Scan for the cell matching the given text and deliver its (X, Y) coordinate at center. 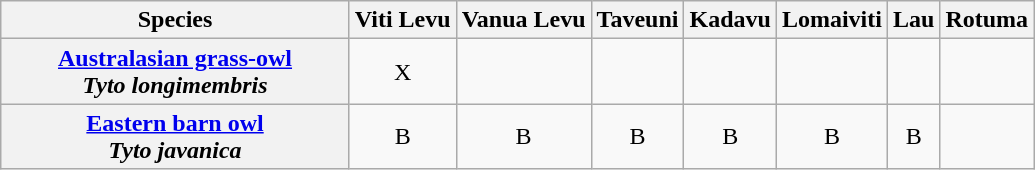
Species (176, 20)
Rotuma (987, 20)
Lomaiviti (832, 20)
Viti Levu (402, 20)
Vanua Levu (524, 20)
X (402, 72)
Australasian grass-owlTyto longimembris (176, 72)
Eastern barn owlTyto javanica (176, 136)
Kadavu (730, 20)
Lau (913, 20)
Taveuni (638, 20)
